Capture the cell that displays the provided text and extract its [x, y] central coordinate. 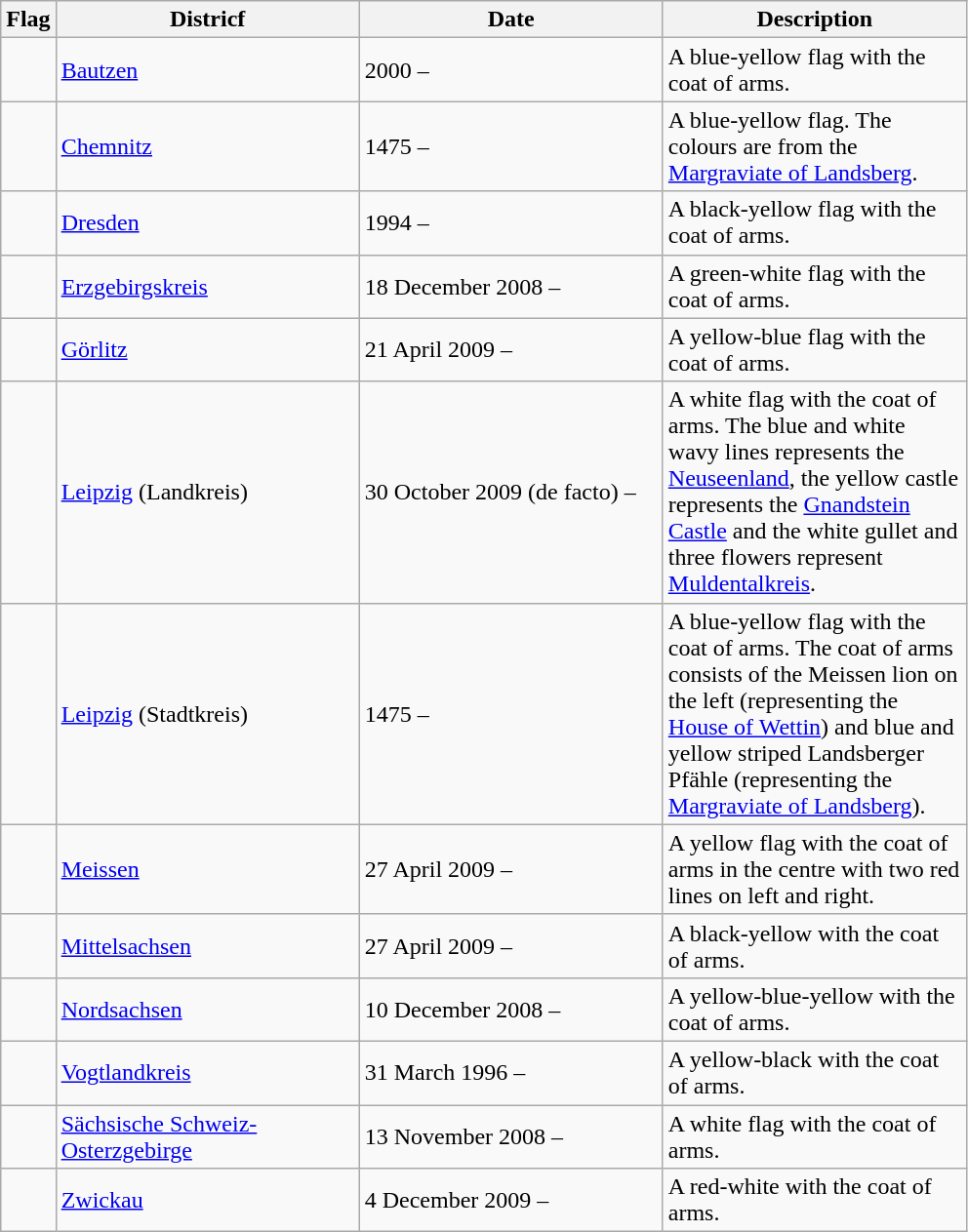
A black-yellow flag with the coat of arms. [814, 222]
4 December 2009 – [511, 1200]
10 December 2008 – [511, 1009]
A yellow flag with the coat of arms in the centre with two red lines on left and right. [814, 869]
Chemnitz [207, 146]
Bautzen [207, 70]
A black-yellow with the coat of arms. [814, 946]
Leipzig (Stadtkreis) [207, 714]
A yellow-blue flag with the coat of arms. [814, 349]
30 October 2009 (de facto) – [511, 492]
Date [511, 20]
Mittelsachsen [207, 946]
Meissen [207, 869]
A blue-yellow flag. The colours are from the Margraviate of Landsberg. [814, 146]
Dresden [207, 222]
A green-white flag with the coat of arms. [814, 287]
Leipzig (Landkreis) [207, 492]
Görlitz [207, 349]
A white flag with the coat of arms. [814, 1135]
Zwickau [207, 1200]
13 November 2008 – [511, 1135]
18 December 2008 – [511, 287]
Description [814, 20]
A yellow-black with the coat of arms. [814, 1073]
Sächsische Schweiz-Osterzgebirge [207, 1135]
1994 – [511, 222]
A red-white with the coat of arms. [814, 1200]
Erzgebirgskreis [207, 287]
A blue-yellow flag with the coat of arms. [814, 70]
A yellow-blue-yellow with the coat of arms. [814, 1009]
Nordsachsen [207, 1009]
Districf [207, 20]
31 March 1996 – [511, 1073]
2000 – [511, 70]
Vogtlandkreis [207, 1073]
21 April 2009 – [511, 349]
Flag [28, 20]
